Output the (x, y) coordinate of the center of the cell containing the given text.  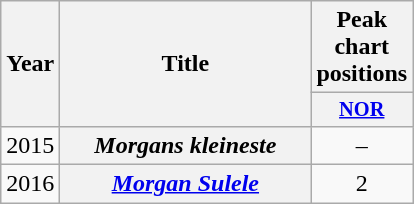
2015 (30, 145)
Peak chart positions (362, 47)
– (362, 145)
2 (362, 184)
Year (30, 64)
NOR (362, 110)
Title (186, 64)
Morgans kleineste (186, 145)
Morgan Sulele (186, 184)
2016 (30, 184)
